For the text-containing cell, return its midpoint in [X, Y] coordinate format. 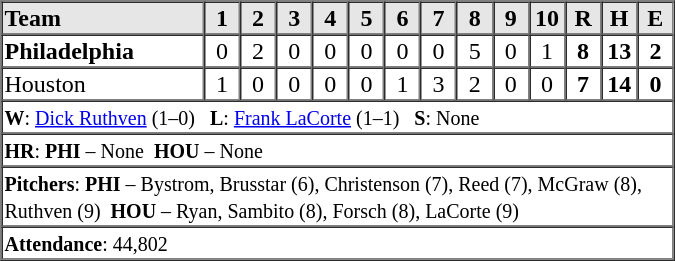
W: Dick Ruthven (1–0) L: Frank LaCorte (1–1) S: None [338, 116]
E [655, 18]
Houston [103, 84]
10 [547, 18]
Attendance: 44,802 [338, 242]
Philadelphia [103, 50]
H [619, 18]
14 [619, 84]
Team [103, 18]
Pitchers: PHI – Bystrom, Brusstar (6), Christenson (7), Reed (7), McGraw (8), Ruthven (9) HOU – Ryan, Sambito (8), Forsch (8), LaCorte (9) [338, 196]
HR: PHI – None HOU – None [338, 150]
6 [402, 18]
R [583, 18]
4 [330, 18]
9 [511, 18]
13 [619, 50]
